Detect which cell encompasses the target text, then output its [x, y] center coordinate. 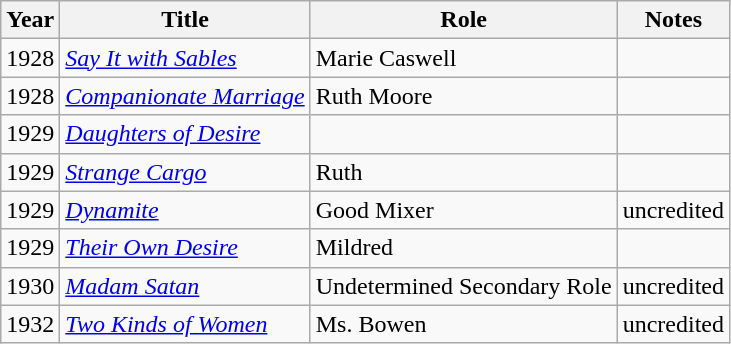
Title [185, 20]
Mildred [464, 248]
Year [30, 20]
Their Own Desire [185, 248]
Madam Satan [185, 286]
Good Mixer [464, 210]
Daughters of Desire [185, 134]
Dynamite [185, 210]
Companionate Marriage [185, 96]
Undetermined Secondary Role [464, 286]
Ruth Moore [464, 96]
1930 [30, 286]
Strange Cargo [185, 172]
Ruth [464, 172]
Marie Caswell [464, 58]
Role [464, 20]
1932 [30, 324]
Say It with Sables [185, 58]
Notes [673, 20]
Ms. Bowen [464, 324]
Two Kinds of Women [185, 324]
